Identify which cell holds the provided text, then report its [x, y] central coordinate. 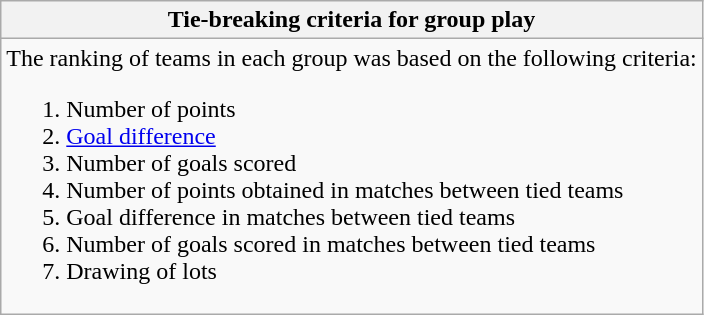
Tie-breaking criteria for group play [352, 20]
